Extract the (x, y) coordinate from the center of the cell holding the provided text.  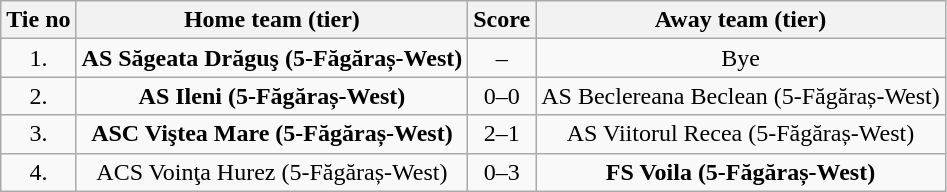
3. (38, 134)
ACS Voinţa Hurez (5-Făgăraș-West) (272, 172)
FS Voila (5-Făgăraș-West) (741, 172)
Bye (741, 58)
0–3 (502, 172)
AS Ileni (5-Făgăraș-West) (272, 96)
0–0 (502, 96)
1. (38, 58)
AS Viitorul Recea (5-Făgăraș-West) (741, 134)
AS Săgeata Drăguş (5-Făgăraș-West) (272, 58)
Tie no (38, 20)
2. (38, 96)
Home team (tier) (272, 20)
4. (38, 172)
AS Beclereana Beclean (5-Făgăraș-West) (741, 96)
Score (502, 20)
– (502, 58)
Away team (tier) (741, 20)
ASC Viştea Mare (5-Făgăraș-West) (272, 134)
2–1 (502, 134)
